Search for the cell housing the specified text and yield its [x, y] center coordinate. 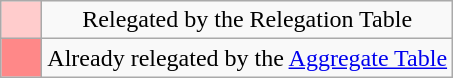
Relegated by the Relegation Table [248, 20]
Already relegated by the Aggregate Table [248, 58]
